Provide the [X, Y] coordinate of the cell's center where the given text is located.  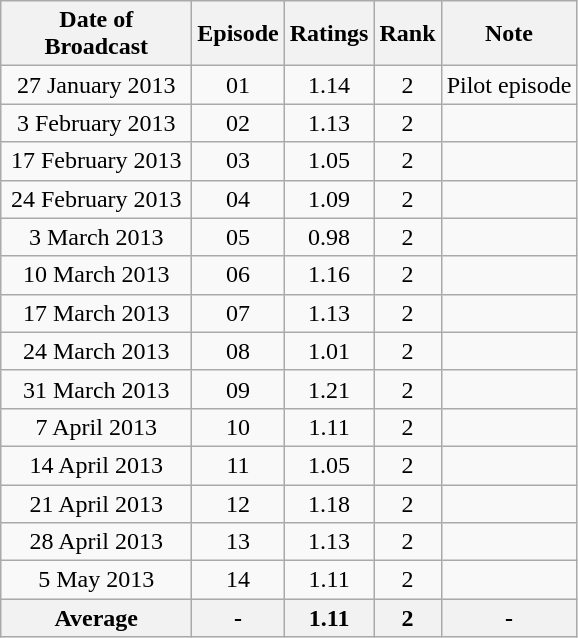
Ratings [329, 34]
08 [238, 351]
13 [238, 542]
09 [238, 389]
1.14 [329, 85]
Pilot episode [509, 85]
1.21 [329, 389]
24 February 2013 [96, 199]
3 March 2013 [96, 237]
31 March 2013 [96, 389]
1.01 [329, 351]
Episode [238, 34]
17 February 2013 [96, 161]
1.16 [329, 275]
02 [238, 123]
14 April 2013 [96, 465]
01 [238, 85]
Average [96, 618]
10 [238, 427]
07 [238, 313]
Date of Broadcast [96, 34]
14 [238, 580]
11 [238, 465]
04 [238, 199]
17 March 2013 [96, 313]
05 [238, 237]
21 April 2013 [96, 503]
Note [509, 34]
Rank [408, 34]
24 March 2013 [96, 351]
12 [238, 503]
3 February 2013 [96, 123]
1.18 [329, 503]
27 January 2013 [96, 85]
03 [238, 161]
28 April 2013 [96, 542]
5 May 2013 [96, 580]
10 March 2013 [96, 275]
0.98 [329, 237]
7 April 2013 [96, 427]
06 [238, 275]
1.09 [329, 199]
